Locate the cell with the specified text and output its (X, Y) center coordinate. 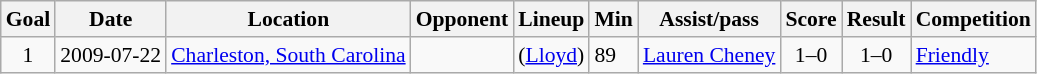
Location (288, 19)
Competition (974, 19)
1 (28, 55)
Lauren Cheney (710, 55)
Goal (28, 19)
Result (876, 19)
Assist/pass (710, 19)
89 (614, 55)
Charleston, South Carolina (288, 55)
Opponent (462, 19)
(Lloyd) (551, 55)
Min (614, 19)
Date (110, 19)
2009-07-22 (110, 55)
Friendly (974, 55)
Lineup (551, 19)
Score (810, 19)
